Extract the (X, Y) coordinate from the center of the cell holding the provided text.  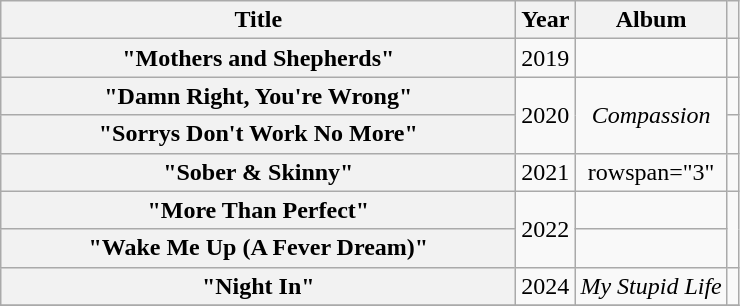
rowspan="3" (651, 172)
"Night In" (258, 286)
"More Than Perfect" (258, 210)
"Damn Right, You're Wrong" (258, 96)
"Sorrys Don't Work No More" (258, 134)
"Mothers and Shepherds" (258, 58)
2019 (546, 58)
"Wake Me Up (A Fever Dream)" (258, 248)
Album (651, 20)
2022 (546, 229)
2020 (546, 115)
Compassion (651, 115)
Year (546, 20)
2024 (546, 286)
Title (258, 20)
My Stupid Life (651, 286)
2021 (546, 172)
"Sober & Skinny" (258, 172)
